Extract the (X, Y) coordinate from the center of the cell holding the provided text.  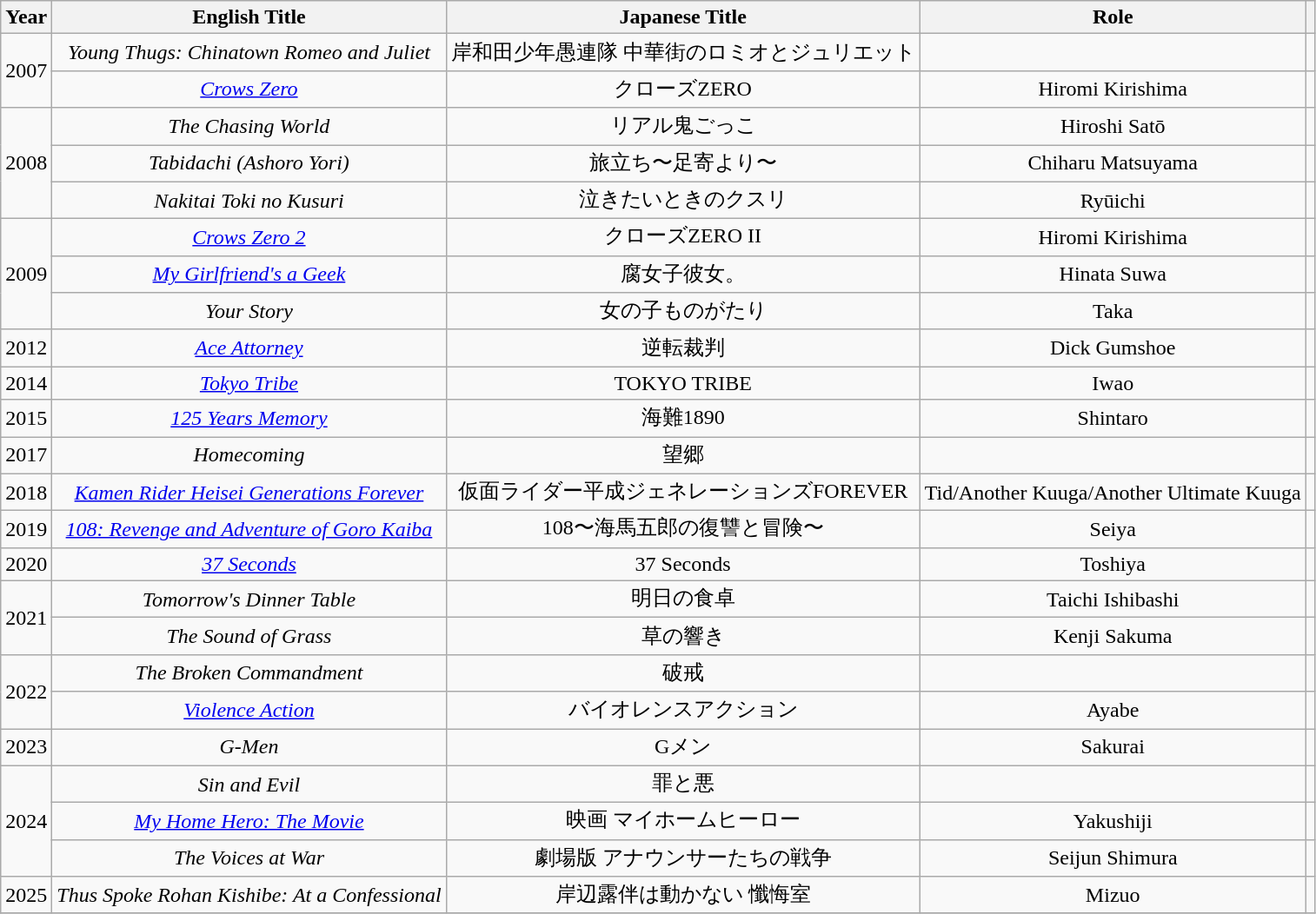
リアル鬼ごっこ (683, 127)
Ryūichi (1113, 200)
2018 (26, 492)
2022 (26, 692)
岸辺露伴は動かない 懺悔室 (683, 895)
Tabidachi (Ashoro Yori) (249, 163)
Thus Spoke Rohan Kishibe: At a Confessional (249, 895)
Year (26, 17)
腐女子彼女。 (683, 275)
クローズZERO II (683, 238)
劇場版 アナウンサーたちの戦争 (683, 858)
Mizuo (1113, 895)
G-Men (249, 747)
Iwao (1113, 383)
Violence Action (249, 711)
English Title (249, 17)
2014 (26, 383)
108: Revenge and Adventure of Goro Kaiba (249, 530)
Sin and Evil (249, 784)
2007 (26, 71)
逆転裁判 (683, 348)
Kenji Sakuma (1113, 636)
125 Years Memory (249, 419)
罪と悪 (683, 784)
Tomorrow's Dinner Table (249, 599)
クローズZERO (683, 89)
2015 (26, 419)
明日の食卓 (683, 599)
岸和田少年愚連隊 中華街のロミオとジュリエット (683, 52)
Homecoming (249, 455)
女の子ものがたり (683, 311)
Your Story (249, 311)
2009 (26, 275)
Nakitai Toki no Kusuri (249, 200)
TOKYO TRIBE (683, 383)
The Sound of Grass (249, 636)
My Home Hero: The Movie (249, 822)
Taka (1113, 311)
2023 (26, 747)
Seiya (1113, 530)
Hinata Suwa (1113, 275)
Hiroshi Satō (1113, 127)
Taichi Ishibashi (1113, 599)
Crows Zero (249, 89)
Sakurai (1113, 747)
Ace Attorney (249, 348)
Japanese Title (683, 17)
仮面ライダー平成ジェネレーションズFOREVER (683, 492)
2012 (26, 348)
2017 (26, 455)
Seijun Shimura (1113, 858)
The Broken Commandment (249, 672)
The Chasing World (249, 127)
Shintaro (1113, 419)
Toshiya (1113, 564)
旅立ち〜足寄より〜 (683, 163)
破戒 (683, 672)
2008 (26, 163)
Ayabe (1113, 711)
2019 (26, 530)
望郷 (683, 455)
2024 (26, 821)
The Voices at War (249, 858)
草の響き (683, 636)
Chiharu Matsuyama (1113, 163)
108〜海馬五郎の復讐と冒険〜 (683, 530)
映画 マイホームヒーロー (683, 822)
Dick Gumshoe (1113, 348)
Crows Zero 2 (249, 238)
My Girlfriend's a Geek (249, 275)
Role (1113, 17)
Tid/Another Kuuga/Another Ultimate Kuuga (1113, 492)
バイオレンスアクション (683, 711)
Yakushiji (1113, 822)
2020 (26, 564)
2021 (26, 617)
Gメン (683, 747)
2025 (26, 895)
泣きたいときのクスリ (683, 200)
海難1890 (683, 419)
Young Thugs: Chinatown Romeo and Juliet (249, 52)
Kamen Rider Heisei Generations Forever (249, 492)
Tokyo Tribe (249, 383)
